From the cell containing the given text, extract its center point as [x, y] coordinate. 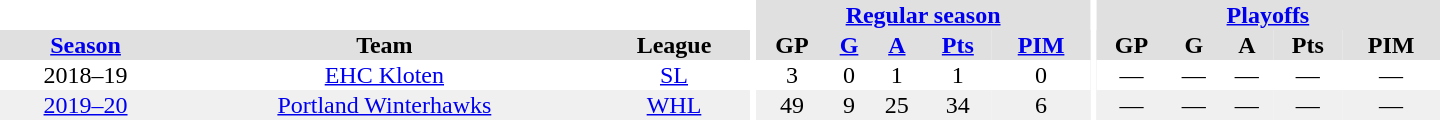
Regular season [923, 15]
6 [1041, 105]
WHL [674, 105]
Season [86, 45]
2018–19 [86, 75]
League [674, 45]
34 [958, 105]
3 [792, 75]
25 [896, 105]
EHC Kloten [384, 75]
Playoffs [1268, 15]
Team [384, 45]
49 [792, 105]
SL [674, 75]
Portland Winterhawks [384, 105]
2019–20 [86, 105]
9 [850, 105]
